Extract the [X, Y] coordinate from the center of the cell holding the provided text.  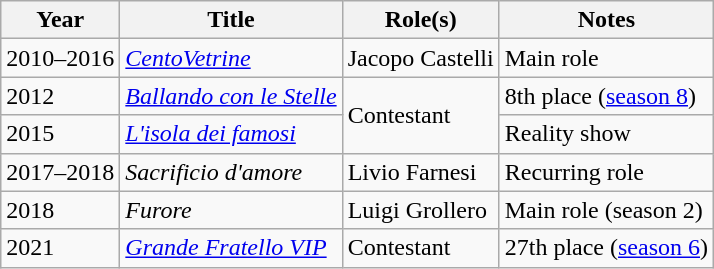
Main role (season 2) [606, 210]
Luigi Grollero [420, 210]
Grande Fratello VIP [231, 248]
Year [60, 20]
Livio Farnesi [420, 172]
Notes [606, 20]
Main role [606, 58]
Reality show [606, 134]
Ballando con le Stelle [231, 96]
L'isola dei famosi [231, 134]
2018 [60, 210]
8th place (season 8) [606, 96]
Recurring role [606, 172]
2010–2016 [60, 58]
Jacopo Castelli [420, 58]
2017–2018 [60, 172]
Role(s) [420, 20]
2012 [60, 96]
2015 [60, 134]
27th place (season 6) [606, 248]
Title [231, 20]
Furore [231, 210]
2021 [60, 248]
Sacrificio d'amore [231, 172]
CentoVetrine [231, 58]
